Locate the cell with the specified text and output its [X, Y] center coordinate. 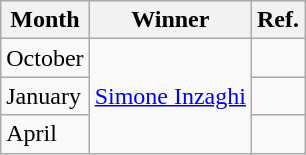
January [45, 96]
October [45, 58]
April [45, 134]
Winner [170, 20]
Ref. [278, 20]
Simone Inzaghi [170, 96]
Month [45, 20]
